Pinpoint the cell where the given text exists, returning its (X, Y) midpoint coordinate. 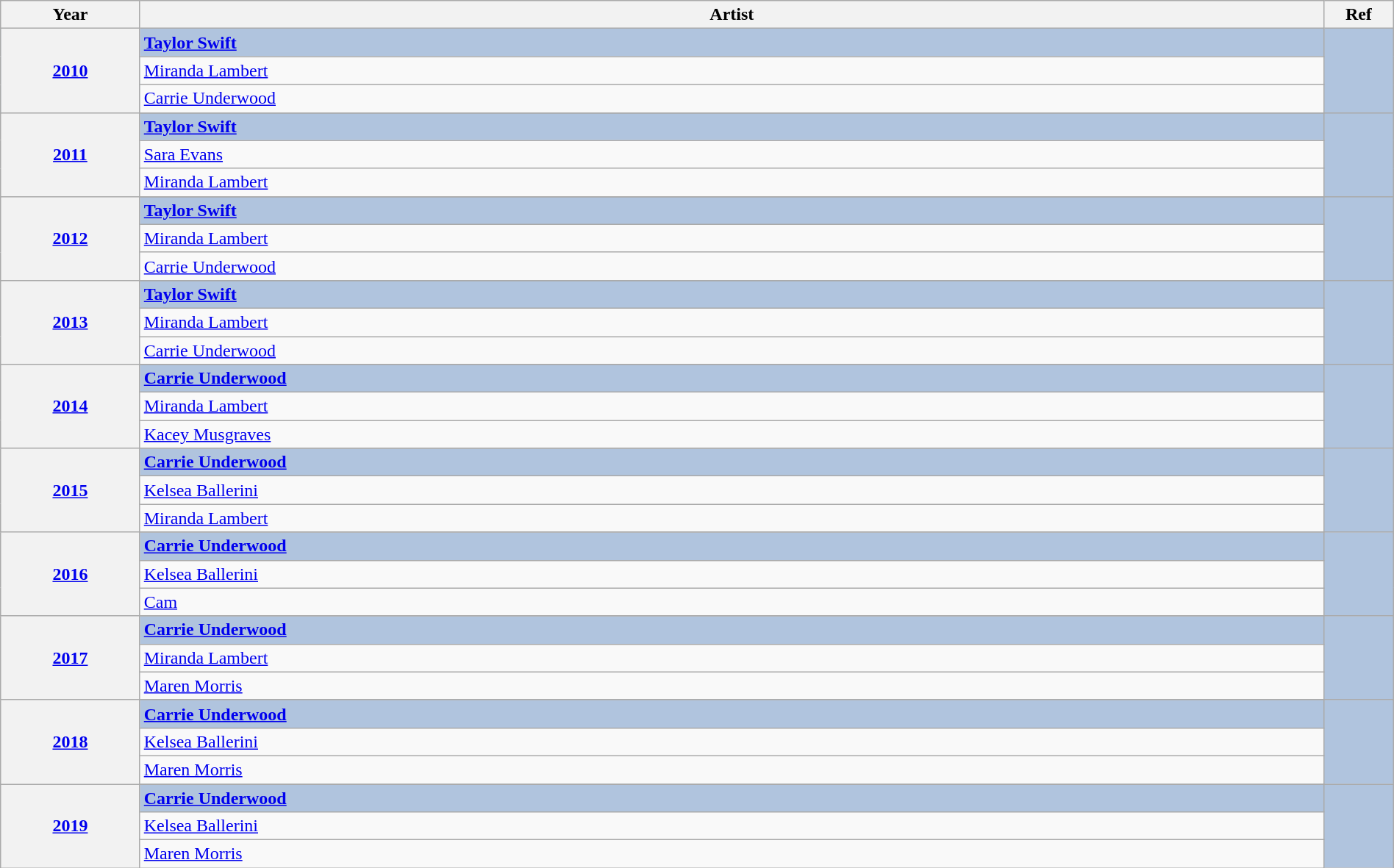
2011 (71, 154)
2019 (71, 825)
2016 (71, 574)
2013 (71, 322)
Sara Evans (732, 154)
2010 (71, 71)
2015 (71, 490)
2018 (71, 742)
2012 (71, 238)
Kacey Musgraves (732, 434)
Artist (732, 15)
Cam (732, 602)
2017 (71, 658)
Ref (1359, 15)
2014 (71, 406)
Year (71, 15)
